Return the (x, y) coordinate for the center point of the cell that contains the specified text.  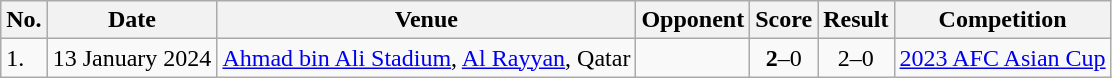
Ahmad bin Ali Stadium, Al Rayyan, Qatar (426, 58)
No. (24, 20)
1. (24, 58)
Score (784, 20)
2023 AFC Asian Cup (1002, 58)
Result (856, 20)
Opponent (693, 20)
Venue (426, 20)
Competition (1002, 20)
13 January 2024 (132, 58)
Date (132, 20)
